From the cell containing the given text, extract its center point as [X, Y] coordinate. 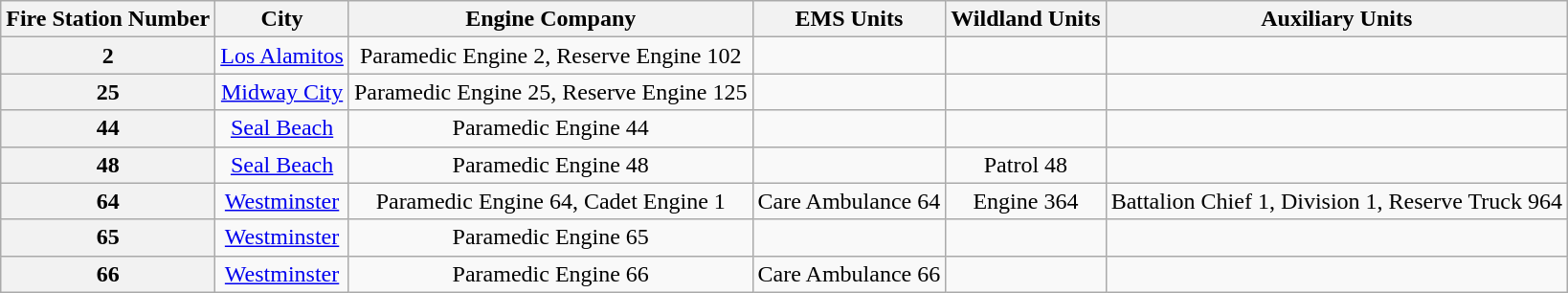
Paramedic Engine 66 [550, 274]
Patrol 48 [1026, 165]
EMS Units [849, 19]
Paramedic Engine 64, Cadet Engine 1 [550, 201]
44 [108, 128]
Wildland Units [1026, 19]
Paramedic Engine 2, Reserve Engine 102 [550, 56]
25 [108, 92]
Auxiliary Units [1336, 19]
Engine Company [550, 19]
Paramedic Engine 65 [550, 237]
66 [108, 274]
Engine 364 [1026, 201]
48 [108, 165]
Care Ambulance 66 [849, 274]
City [282, 19]
Paramedic Engine 25, Reserve Engine 125 [550, 92]
Paramedic Engine 48 [550, 165]
Fire Station Number [108, 19]
64 [108, 201]
Paramedic Engine 44 [550, 128]
Los Alamitos [282, 56]
Battalion Chief 1, Division 1, Reserve Truck 964 [1336, 201]
2 [108, 56]
65 [108, 237]
Care Ambulance 64 [849, 201]
Midway City [282, 92]
